Capture the cell that displays the provided text and extract its [X, Y] central coordinate. 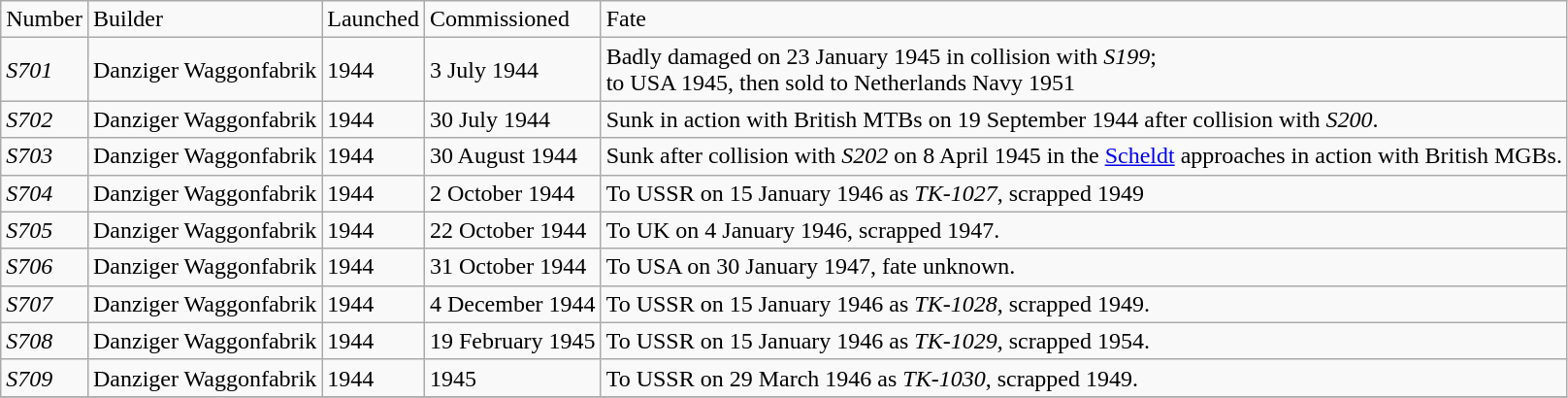
To USA on 30 January 1947, fate unknown. [1084, 267]
19 February 1945 [512, 341]
To UK on 4 January 1946, scrapped 1947. [1084, 230]
Sunk in action with British MTBs on 19 September 1944 after collision with S200. [1084, 119]
Commissioned [512, 19]
Sunk after collision with S202 on 8 April 1945 in the Scheldt approaches in action with British MGBs. [1084, 156]
30 August 1944 [512, 156]
S707 [45, 304]
S703 [45, 156]
22 October 1944 [512, 230]
Fate [1084, 19]
To USSR on 15 January 1946 as TK-1028, scrapped 1949. [1084, 304]
S709 [45, 378]
4 December 1944 [512, 304]
3 July 1944 [512, 70]
Launched [374, 19]
S706 [45, 267]
S702 [45, 119]
2 October 1944 [512, 193]
To USSR on 15 January 1946 as TK-1029, scrapped 1954. [1084, 341]
S708 [45, 341]
Number [45, 19]
S705 [45, 230]
To USSR on 15 January 1946 as TK-1027, scrapped 1949 [1084, 193]
Badly damaged on 23 January 1945 in collision with S199; to USA 1945, then sold to Netherlands Navy 1951 [1084, 70]
S701 [45, 70]
31 October 1944 [512, 267]
Builder [204, 19]
S704 [45, 193]
1945 [512, 378]
30 July 1944 [512, 119]
To USSR on 29 March 1946 as TK-1030, scrapped 1949. [1084, 378]
